Identify which cell holds the provided text, then report its [X, Y] central coordinate. 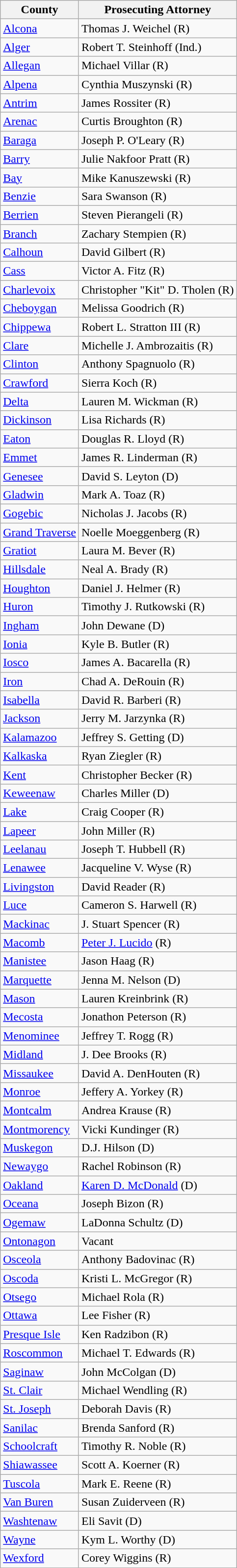
Benzie [40, 196]
Christopher "Kit" D. Tholen (R) [158, 290]
Cass [40, 271]
Schoolcraft [40, 1446]
Jackson [40, 719]
Cameron S. Harwell (R) [158, 905]
St. Joseph [40, 1409]
Monroe [40, 1092]
Livingston [40, 887]
Iosco [40, 663]
Vicki Kundinger (R) [158, 1129]
Charles Miller (D) [158, 793]
Kyle B. Butler (R) [158, 644]
Prosecuting Attorney [158, 10]
Sierra Koch (R) [158, 383]
John Miller (R) [158, 831]
Emmet [40, 457]
Douglas R. Lloyd (R) [158, 439]
David R. Barberi (R) [158, 700]
Allegan [40, 66]
Alger [40, 47]
Isabella [40, 700]
Lake [40, 812]
Midland [40, 1054]
Wexford [40, 1558]
Washtenaw [40, 1521]
Muskegon [40, 1148]
Van Buren [40, 1502]
Anthony Badovinac (R) [158, 1260]
Manistee [40, 961]
Hillsdale [40, 570]
Marquette [40, 980]
Eli Savit (D) [158, 1521]
Chad A. DeRouin (R) [158, 681]
David S. Leyton (D) [158, 476]
Michelle J. Ambrozaitis (R) [158, 346]
Dickinson [40, 420]
Lapeer [40, 831]
Melissa Goodrich (R) [158, 308]
Otsego [40, 1297]
County [40, 10]
Timothy J. Rutkowski (R) [158, 607]
Joseph Bizon (R) [158, 1204]
Crawford [40, 383]
Missaukee [40, 1073]
Ingham [40, 625]
Ionia [40, 644]
Kalamazoo [40, 737]
Michael Villar (R) [158, 66]
Mark A. Toaz (R) [158, 495]
Barry [40, 159]
Leelanau [40, 849]
Genesee [40, 476]
Shiawassee [40, 1465]
Houghton [40, 588]
Robert T. Steinhoff (Ind.) [158, 47]
Jason Haag (R) [158, 961]
Keweenaw [40, 793]
Mason [40, 998]
Michael T. Edwards (R) [158, 1353]
Kristi L. McGregor (R) [158, 1278]
Jeffery A. Yorkey (R) [158, 1092]
Delta [40, 401]
Laura M. Bever (R) [158, 551]
Clare [40, 346]
Baraga [40, 140]
Jacqueline V. Wyse (R) [158, 868]
Lee Fisher (R) [158, 1316]
Ryan Ziegler (R) [158, 756]
Bay [40, 177]
Gogebic [40, 513]
Deborah Davis (R) [158, 1409]
Cynthia Muszynski (R) [158, 84]
Charlevoix [40, 290]
Presque Isle [40, 1334]
Huron [40, 607]
Karen D. McDonald (D) [158, 1185]
Luce [40, 905]
Victor A. Fitz (R) [158, 271]
Mike Kanuszewski (R) [158, 177]
Lisa Richards (R) [158, 420]
Vacant [158, 1241]
Andrea Krause (R) [158, 1110]
Alcona [40, 28]
LaDonna Schultz (D) [158, 1222]
Zachary Stempien (R) [158, 234]
Daniel J. Helmer (R) [158, 588]
Jeffrey T. Rogg (R) [158, 1036]
Rachel Robinson (R) [158, 1167]
Ogemaw [40, 1222]
Peter J. Lucido (R) [158, 943]
Curtis Broughton (R) [158, 122]
Julie Nakfoor Pratt (R) [158, 159]
Lenawee [40, 868]
Sanilac [40, 1428]
Tuscola [40, 1484]
Iron [40, 681]
Sara Swanson (R) [158, 196]
Branch [40, 234]
Jeffrey S. Getting (D) [158, 737]
Oakland [40, 1185]
J. Stuart Spencer (R) [158, 924]
Jenna M. Nelson (D) [158, 980]
Gratiot [40, 551]
Ken Radzibon (R) [158, 1334]
Craig Cooper (R) [158, 812]
Alpena [40, 84]
Clinton [40, 364]
Ottawa [40, 1316]
Noelle Moeggenberg (R) [158, 532]
Montmorency [40, 1129]
David A. DenHouten (R) [158, 1073]
Susan Zuiderveen (R) [158, 1502]
J. Dee Brooks (R) [158, 1054]
Christopher Becker (R) [158, 774]
James A. Bacarella (R) [158, 663]
Wayne [40, 1540]
Macomb [40, 943]
Michael Rola (R) [158, 1297]
Steven Pierangeli (R) [158, 215]
Jerry M. Jarzynka (R) [158, 719]
David Reader (R) [158, 887]
Saginaw [40, 1371]
Corey Wiggins (R) [158, 1558]
Mark E. Reene (R) [158, 1484]
Oceana [40, 1204]
Cheboygan [40, 308]
Anthony Spagnuolo (R) [158, 364]
Berrien [40, 215]
Kalkaska [40, 756]
Lauren Kreinbrink (R) [158, 998]
Thomas J. Weichel (R) [158, 28]
Arenac [40, 122]
Oscoda [40, 1278]
Mackinac [40, 924]
Antrim [40, 103]
Nicholas J. Jacobs (R) [158, 513]
Robert L. Stratton III (R) [158, 327]
St. Clair [40, 1390]
Kym L. Worthy (D) [158, 1540]
James R. Linderman (R) [158, 457]
Osceola [40, 1260]
John McColgan (D) [158, 1371]
Joseph P. O'Leary (R) [158, 140]
David Gilbert (R) [158, 252]
Brenda Sanford (R) [158, 1428]
Joseph T. Hubbell (R) [158, 849]
Roscommon [40, 1353]
James Rossiter (R) [158, 103]
Calhoun [40, 252]
D.J. Hilson (D) [158, 1148]
John Dewane (D) [158, 625]
Ontonagon [40, 1241]
Montcalm [40, 1110]
Gladwin [40, 495]
Chippewa [40, 327]
Kent [40, 774]
Eaton [40, 439]
Mecosta [40, 1017]
Jonathon Peterson (R) [158, 1017]
Newaygo [40, 1167]
Scott A. Koerner (R) [158, 1465]
Grand Traverse [40, 532]
Michael Wendling (R) [158, 1390]
Neal A. Brady (R) [158, 570]
Lauren M. Wickman (R) [158, 401]
Menominee [40, 1036]
Timothy R. Noble (R) [158, 1446]
